Capture the cell that displays the provided text and extract its [x, y] central coordinate. 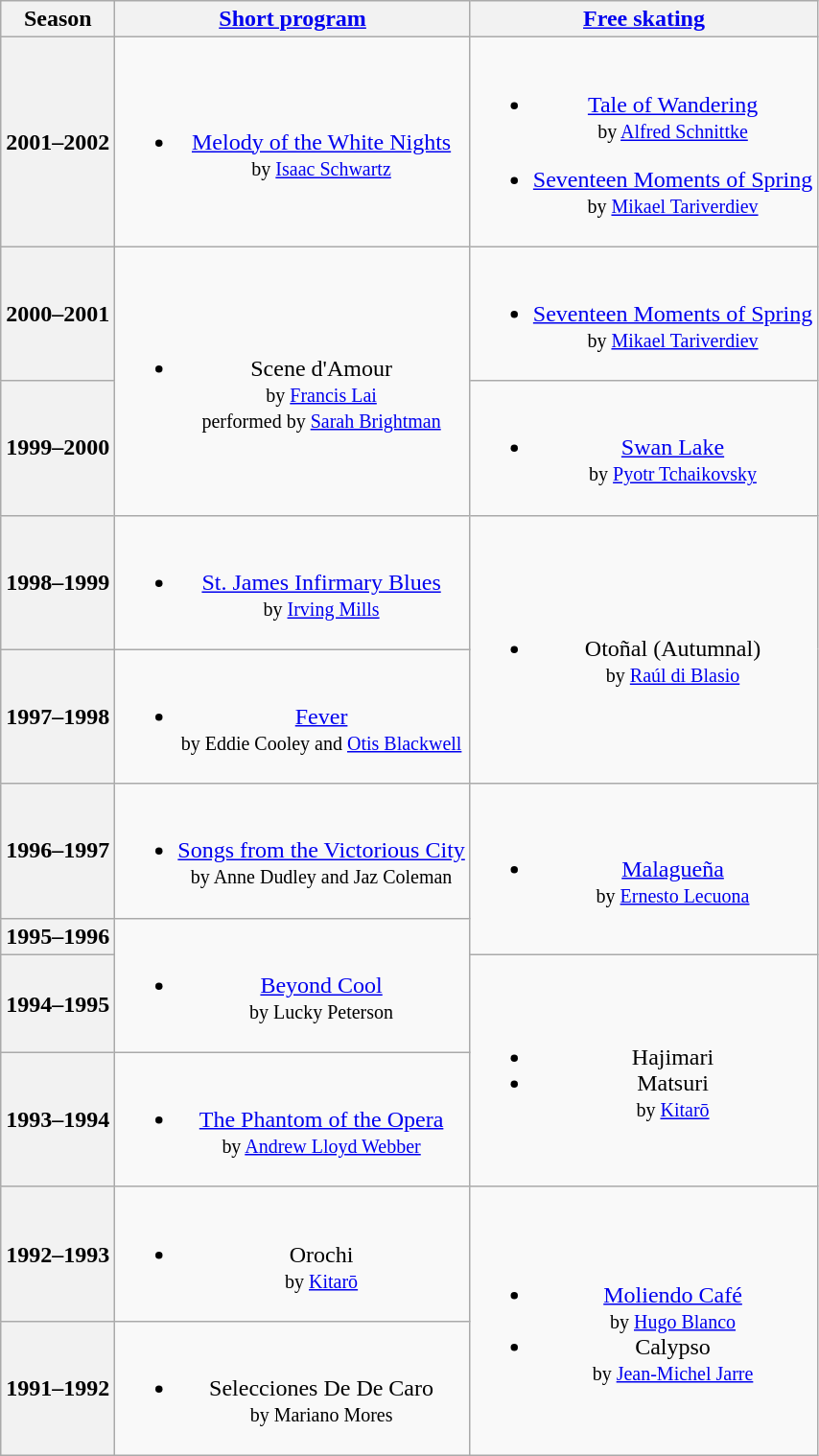
Orochi by Kitarō [293, 1254]
Malagueña by Ernesto Lecuona [643, 869]
Beyond Cool by Lucky Peterson [293, 985]
1993–1994 [58, 1119]
HajimariMatsuri by Kitarō [643, 1070]
1994–1995 [58, 1003]
Tale of Wandering by Alfred Schnittke Seventeen Moments of Spring by Mikael Tariverdiev [643, 142]
1995–1996 [58, 936]
Moliendo Café by Hugo Blanco Calypso by Jean-Michel Jarre [643, 1321]
1992–1993 [58, 1254]
Otoñal (Autumnal) by Raúl di Blasio [643, 649]
Fever by Eddie Cooley and Otis Blackwell [293, 716]
Free skating [643, 19]
2000–2001 [58, 314]
Season [58, 19]
Melody of the White Nights by Isaac Schwartz [293, 142]
Selecciones De De Caro by Mariano Mores [293, 1388]
St. James Infirmary Blues by Irving Mills [293, 582]
1996–1997 [58, 851]
The Phantom of the Opera by Andrew Lloyd Webber [293, 1119]
1997–1998 [58, 716]
Short program [293, 19]
Songs from the Victorious City by Anne Dudley and Jaz Coleman [293, 851]
1998–1999 [58, 582]
Seventeen Moments of Spring by Mikael Tariverdiev [643, 314]
Scene d'Amour by Francis Lai performed by Sarah Brightman [293, 381]
2001–2002 [58, 142]
Swan Lake by Pyotr Tchaikovsky [643, 448]
1991–1992 [58, 1388]
1999–2000 [58, 448]
